Return [X, Y] of the center of cell containing provided text 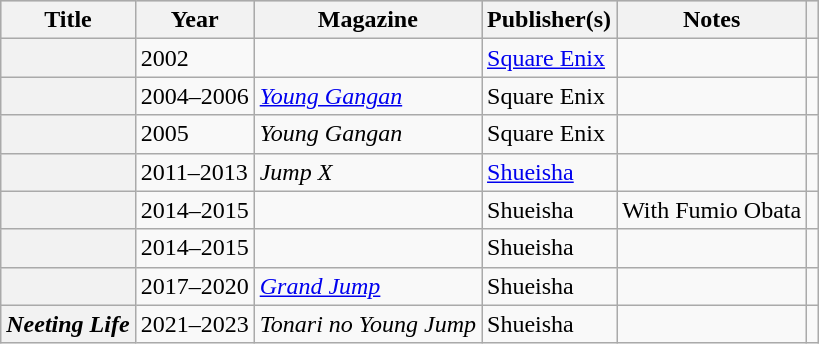
2021–2023 [194, 324]
2002 [194, 58]
Tonari no Young Jump [368, 324]
With Fumio Obata [712, 210]
2005 [194, 134]
Publisher(s) [550, 20]
Year [194, 20]
2011–2013 [194, 172]
Magazine [368, 20]
Grand Jump [368, 286]
Neeting Life [68, 324]
Notes [712, 20]
Title [68, 20]
2004–2006 [194, 96]
2017–2020 [194, 286]
Jump X [368, 172]
